Extract the [x, y] coordinate from the center of the cell holding the provided text.  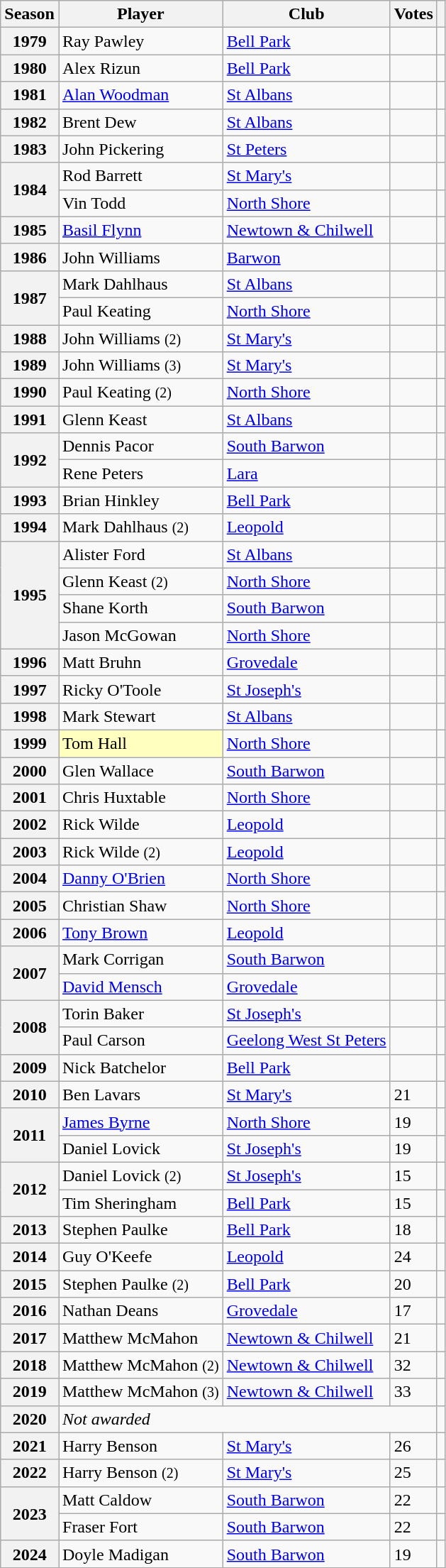
2022 [30, 1473]
Paul Keating (2) [140, 393]
John Williams (2) [140, 339]
2013 [30, 1230]
Matt Bruhn [140, 662]
2024 [30, 1554]
Rick Wilde [140, 825]
Brian Hinkley [140, 500]
1986 [30, 257]
2015 [30, 1284]
Nathan Deans [140, 1311]
David Mensch [140, 987]
St Peters [306, 149]
John Pickering [140, 149]
Stephen Paulke [140, 1230]
2023 [30, 1513]
Nick Batchelor [140, 1068]
32 [413, 1365]
Alan Woodman [140, 95]
1985 [30, 230]
Daniel Lovick [140, 1148]
Alister Ford [140, 554]
2020 [30, 1419]
Torin Baker [140, 1014]
Chris Huxtable [140, 798]
Vin Todd [140, 203]
Glenn Keast (2) [140, 581]
Not awarded [247, 1419]
Harry Benson [140, 1446]
2001 [30, 798]
2016 [30, 1311]
Geelong West St Peters [306, 1041]
Fraser Fort [140, 1527]
2019 [30, 1392]
Season [30, 14]
Tim Sheringham [140, 1203]
1981 [30, 95]
1980 [30, 68]
1994 [30, 527]
17 [413, 1311]
Tony Brown [140, 933]
Votes [413, 14]
1983 [30, 149]
Rick Wilde (2) [140, 852]
1999 [30, 743]
1998 [30, 716]
Daniel Lovick (2) [140, 1175]
24 [413, 1257]
Guy O'Keefe [140, 1257]
1982 [30, 122]
1984 [30, 190]
2017 [30, 1338]
1979 [30, 41]
2018 [30, 1365]
2007 [30, 973]
Paul Keating [140, 311]
Matthew McMahon (3) [140, 1392]
Club [306, 14]
1996 [30, 662]
2002 [30, 825]
Danny O'Brien [140, 879]
Shane Korth [140, 608]
Basil Flynn [140, 230]
James Byrne [140, 1122]
1995 [30, 595]
33 [413, 1392]
2021 [30, 1446]
Mark Dahlhaus (2) [140, 527]
2000 [30, 770]
Alex Rizun [140, 68]
Jason McGowan [140, 635]
26 [413, 1446]
1992 [30, 460]
25 [413, 1473]
1987 [30, 297]
Brent Dew [140, 122]
John Williams (3) [140, 366]
2006 [30, 933]
Barwon [306, 257]
1993 [30, 500]
Mark Corrigan [140, 960]
2003 [30, 852]
1988 [30, 339]
1990 [30, 393]
18 [413, 1230]
Rene Peters [140, 473]
2008 [30, 1027]
Mark Dahlhaus [140, 284]
1997 [30, 689]
2004 [30, 879]
2014 [30, 1257]
Lara [306, 473]
Glenn Keast [140, 420]
Harry Benson (2) [140, 1473]
Ben Lavars [140, 1095]
Ricky O'Toole [140, 689]
2011 [30, 1135]
2009 [30, 1068]
Glen Wallace [140, 770]
Mark Stewart [140, 716]
Stephen Paulke (2) [140, 1284]
Matt Caldow [140, 1500]
John Williams [140, 257]
Matthew McMahon (2) [140, 1365]
Tom Hall [140, 743]
Doyle Madigan [140, 1554]
2012 [30, 1189]
1989 [30, 366]
Rod Barrett [140, 176]
Paul Carson [140, 1041]
Christian Shaw [140, 906]
1991 [30, 420]
Dennis Pacor [140, 446]
2005 [30, 906]
20 [413, 1284]
Player [140, 14]
Ray Pawley [140, 41]
Matthew McMahon [140, 1338]
2010 [30, 1095]
